Locate the cell with the specified text and output its (X, Y) center coordinate. 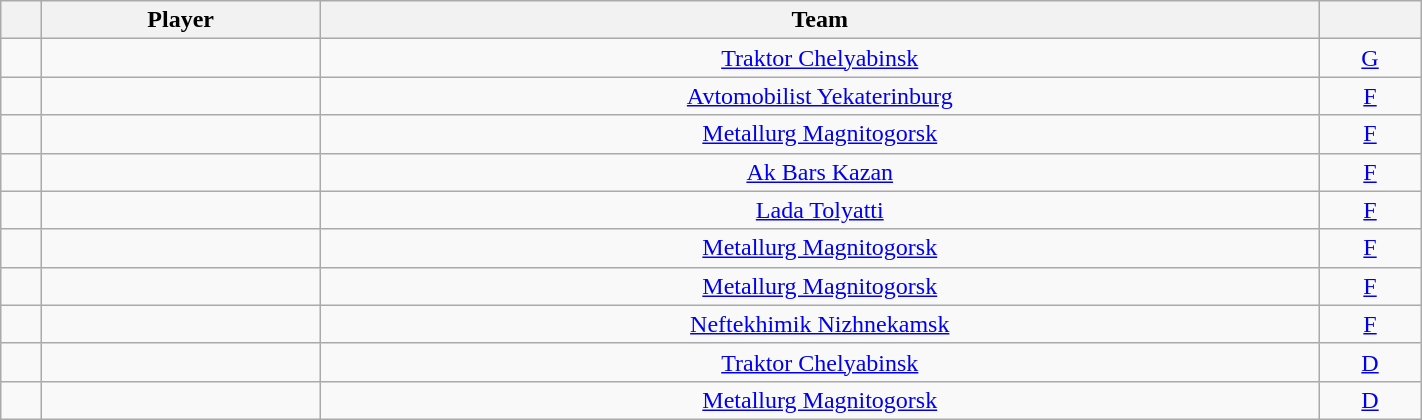
Avtomobilist Yekaterinburg (820, 96)
G (1370, 58)
Neftekhimik Nizhnekamsk (820, 324)
Team (820, 20)
Lada Tolyatti (820, 210)
Player (181, 20)
Ak Bars Kazan (820, 172)
